Determine the (X, Y) coordinate at the center of the cell enclosing the given text.  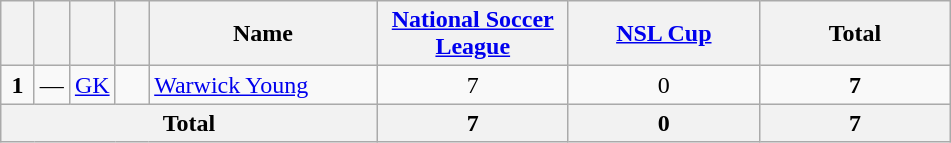
1 (18, 85)
— (52, 85)
GK (92, 85)
National Soccer League (472, 34)
Warwick Young (264, 85)
NSL Cup (664, 34)
Name (264, 34)
